From the cell containing the given text, extract its center point as (X, Y) coordinate. 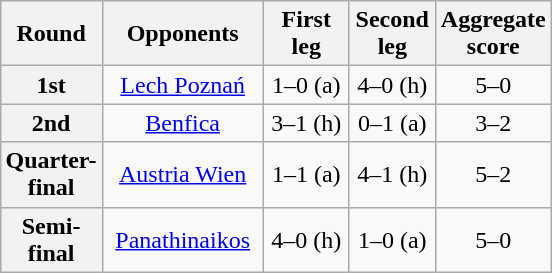
Austria Wien (182, 174)
Lech Poznań (182, 85)
3–1 (h) (306, 123)
Semi-final (51, 240)
1st (51, 85)
Benfica (182, 123)
Quarter-final (51, 174)
0–1 (a) (392, 123)
Second leg (392, 34)
5–2 (493, 174)
3–2 (493, 123)
Aggregate score (493, 34)
Round (51, 34)
Panathinaikos (182, 240)
1–1 (a) (306, 174)
Opponents (182, 34)
First leg (306, 34)
2nd (51, 123)
4–1 (h) (392, 174)
